Return the [x, y] coordinate for the center point of the cell that contains the specified text.  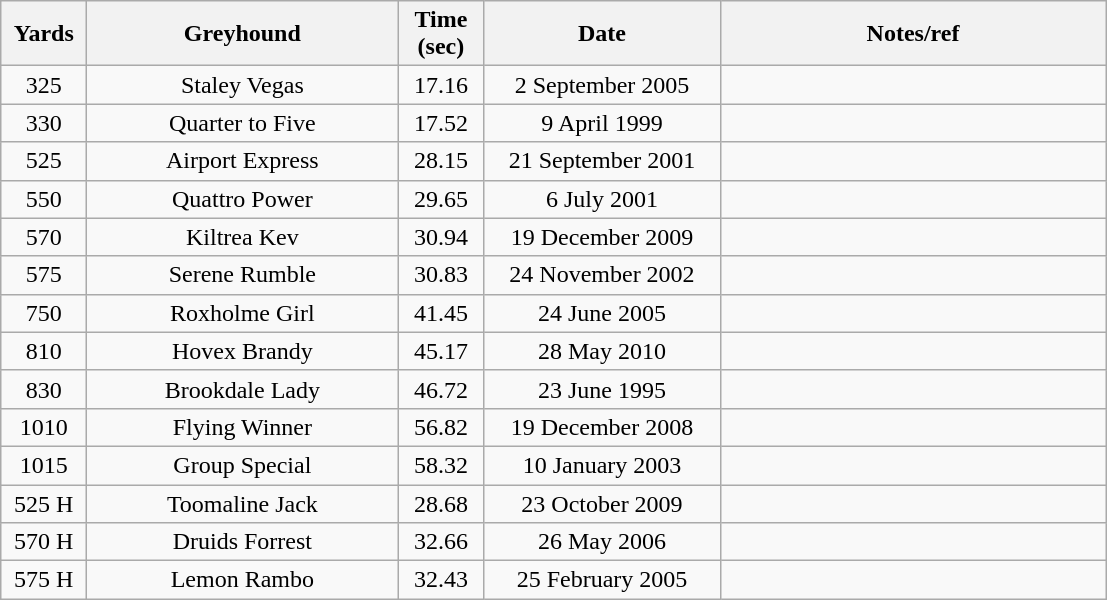
1010 [44, 427]
28 May 2010 [602, 351]
26 May 2006 [602, 542]
Group Special [242, 465]
525 H [44, 503]
30.94 [441, 237]
Lemon Rambo [242, 580]
46.72 [441, 389]
570 [44, 237]
570 H [44, 542]
23 June 1995 [602, 389]
9 April 1999 [602, 123]
Hovex Brandy [242, 351]
Yards [44, 34]
32.66 [441, 542]
17.52 [441, 123]
Kiltrea Kev [242, 237]
575 [44, 275]
Staley Vegas [242, 85]
1015 [44, 465]
Serene Rumble [242, 275]
58.32 [441, 465]
17.16 [441, 85]
25 February 2005 [602, 580]
Date [602, 34]
Druids Forrest [242, 542]
830 [44, 389]
56.82 [441, 427]
750 [44, 313]
6 July 2001 [602, 199]
330 [44, 123]
550 [44, 199]
24 June 2005 [602, 313]
32.43 [441, 580]
Greyhound [242, 34]
28.68 [441, 503]
30.83 [441, 275]
45.17 [441, 351]
Time (sec) [441, 34]
575 H [44, 580]
21 September 2001 [602, 161]
Quattro Power [242, 199]
Toomaline Jack [242, 503]
28.15 [441, 161]
Roxholme Girl [242, 313]
23 October 2009 [602, 503]
810 [44, 351]
Quarter to Five [242, 123]
Flying Winner [242, 427]
29.65 [441, 199]
Airport Express [242, 161]
2 September 2005 [602, 85]
19 December 2009 [602, 237]
Brookdale Lady [242, 389]
10 January 2003 [602, 465]
325 [44, 85]
24 November 2002 [602, 275]
525 [44, 161]
Notes/ref [913, 34]
19 December 2008 [602, 427]
41.45 [441, 313]
